Return the (x, y) coordinate for the center point of the cell that contains the specified text.  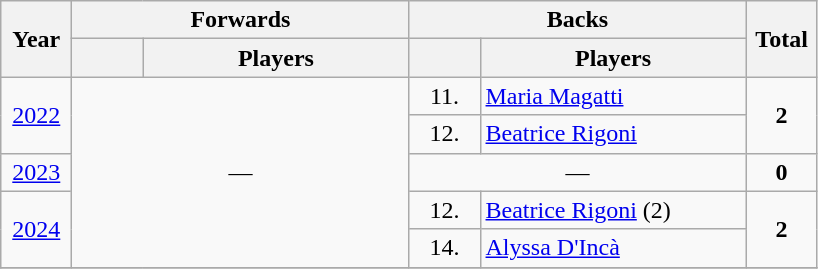
Backs (578, 20)
14. (444, 248)
2022 (36, 115)
Beatrice Rigoni (2) (613, 210)
Beatrice Rigoni (613, 134)
Maria Magatti (613, 96)
11. (444, 96)
2023 (36, 172)
Total (782, 39)
Alyssa D'Incà (613, 248)
0 (782, 172)
Year (36, 39)
Forwards (240, 20)
2024 (36, 229)
